For the text-containing cell, return its midpoint in [X, Y] coordinate format. 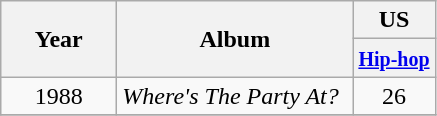
Hip-hop [394, 58]
Album [235, 39]
US [394, 20]
Year [59, 39]
Where's The Party At? [235, 96]
26 [394, 96]
1988 [59, 96]
